Detect which cell encompasses the target text, then output its [x, y] center coordinate. 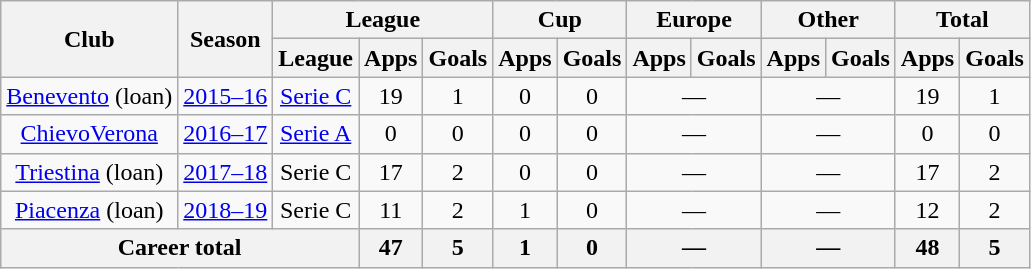
Total [962, 20]
Piacenza (loan) [90, 210]
48 [927, 248]
Benevento (loan) [90, 96]
Europe [694, 20]
11 [391, 210]
2017–18 [226, 172]
Serie A [316, 134]
Other [828, 20]
12 [927, 210]
Career total [180, 248]
2015–16 [226, 96]
ChievoVerona [90, 134]
Cup [560, 20]
Club [90, 39]
Triestina (loan) [90, 172]
Season [226, 39]
47 [391, 248]
2016–17 [226, 134]
2018–19 [226, 210]
